Pinpoint the cell where the given text exists, returning its (X, Y) midpoint coordinate. 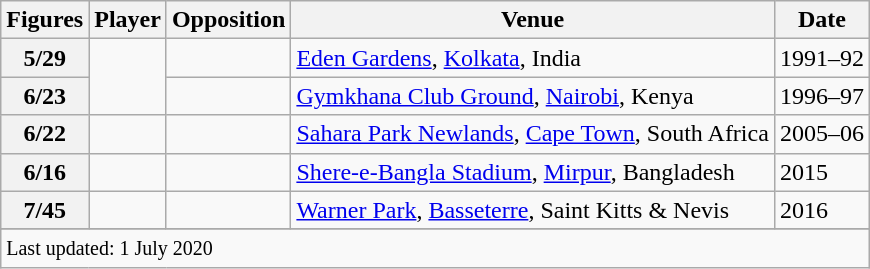
Gymkhana Club Ground, Nairobi, Kenya (533, 96)
Figures (45, 20)
2015 (822, 172)
2005–06 (822, 134)
5/29 (45, 58)
6/16 (45, 172)
1996–97 (822, 96)
7/45 (45, 210)
Player (128, 20)
1991–92 (822, 58)
Date (822, 20)
Venue (533, 20)
Sahara Park Newlands, Cape Town, South Africa (533, 134)
Eden Gardens, Kolkata, India (533, 58)
2016 (822, 210)
Last updated: 1 July 2020 (436, 248)
Warner Park, Basseterre, Saint Kitts & Nevis (533, 210)
Shere-e-Bangla Stadium, Mirpur, Bangladesh (533, 172)
Opposition (228, 20)
6/22 (45, 134)
6/23 (45, 96)
